Scan for the cell matching the given text and deliver its [X, Y] coordinate at center. 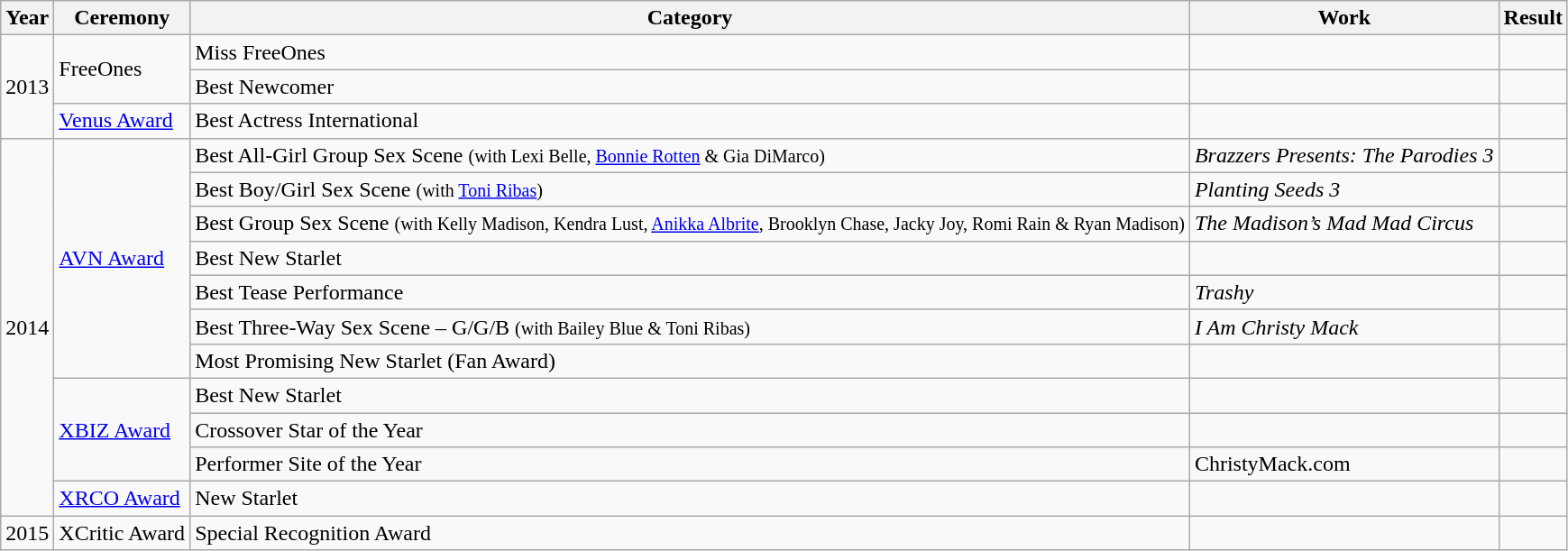
Work [1343, 18]
Best Newcomer [691, 87]
FreeOnes [123, 69]
Best Boy/Girl Sex Scene (with Toni Ribas) [691, 189]
Brazzers Presents: The Parodies 3 [1343, 155]
Best Actress International [691, 121]
Performer Site of the Year [691, 464]
Year [27, 18]
XCritic Award [123, 533]
Most Promising New Starlet (Fan Award) [691, 361]
Miss FreeOnes [691, 52]
I Am Christy Mack [1343, 326]
XBIZ Award [123, 429]
Best Three-Way Sex Scene – G/G/B (with Bailey Blue & Toni Ribas) [691, 326]
XRCO Award [123, 499]
Crossover Star of the Year [691, 430]
2015 [27, 533]
2013 [27, 87]
Best Group Sex Scene (with Kelly Madison, Kendra Lust, Anikka Albrite, Brooklyn Chase, Jacky Joy, Romi Rain & Ryan Madison) [691, 224]
Venus Award [123, 121]
AVN Award [123, 258]
Planting Seeds 3 [1343, 189]
New Starlet [691, 499]
2014 [27, 326]
The Madison’s Mad Mad Circus [1343, 224]
Best Tease Performance [691, 292]
Ceremony [123, 18]
Trashy [1343, 292]
Best All-Girl Group Sex Scene (with Lexi Belle, Bonnie Rotten & Gia DiMarco) [691, 155]
Category [691, 18]
Special Recognition Award [691, 533]
Result [1533, 18]
ChristyMack.com [1343, 464]
